Provide the [x, y] coordinate of the cell's center where the given text is located.  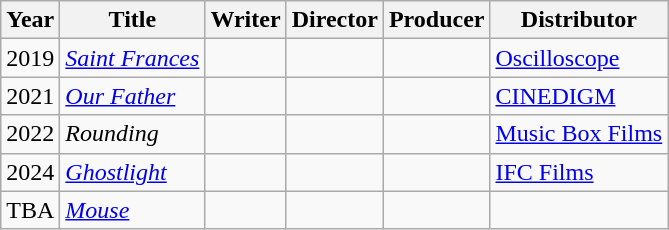
2021 [30, 96]
TBA [30, 210]
CINEDIGM [579, 96]
Director [334, 20]
IFC Films [579, 172]
2019 [30, 58]
Rounding [132, 134]
Writer [246, 20]
Music Box Films [579, 134]
Distributor [579, 20]
Oscilloscope [579, 58]
Mouse [132, 210]
2022 [30, 134]
Year [30, 20]
Our Father [132, 96]
Saint Frances [132, 58]
Ghostlight [132, 172]
Title [132, 20]
Producer [436, 20]
2024 [30, 172]
